Extract the [X, Y] coordinate from the center of the cell holding the provided text.  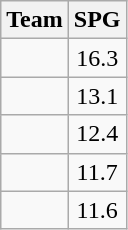
11.7 [97, 172]
Team [35, 20]
13.1 [97, 96]
12.4 [97, 134]
11.6 [97, 210]
16.3 [97, 58]
SPG [97, 20]
